For the text-containing cell, return its midpoint in [x, y] coordinate format. 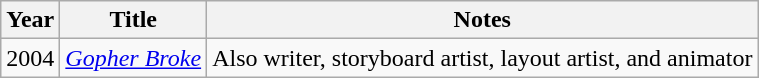
Year [30, 20]
Gopher Broke [134, 58]
Also writer, storyboard artist, layout artist, and animator [482, 58]
2004 [30, 58]
Notes [482, 20]
Title [134, 20]
